Find where the given text appears and provide that cell's center as (x, y) coordinate. 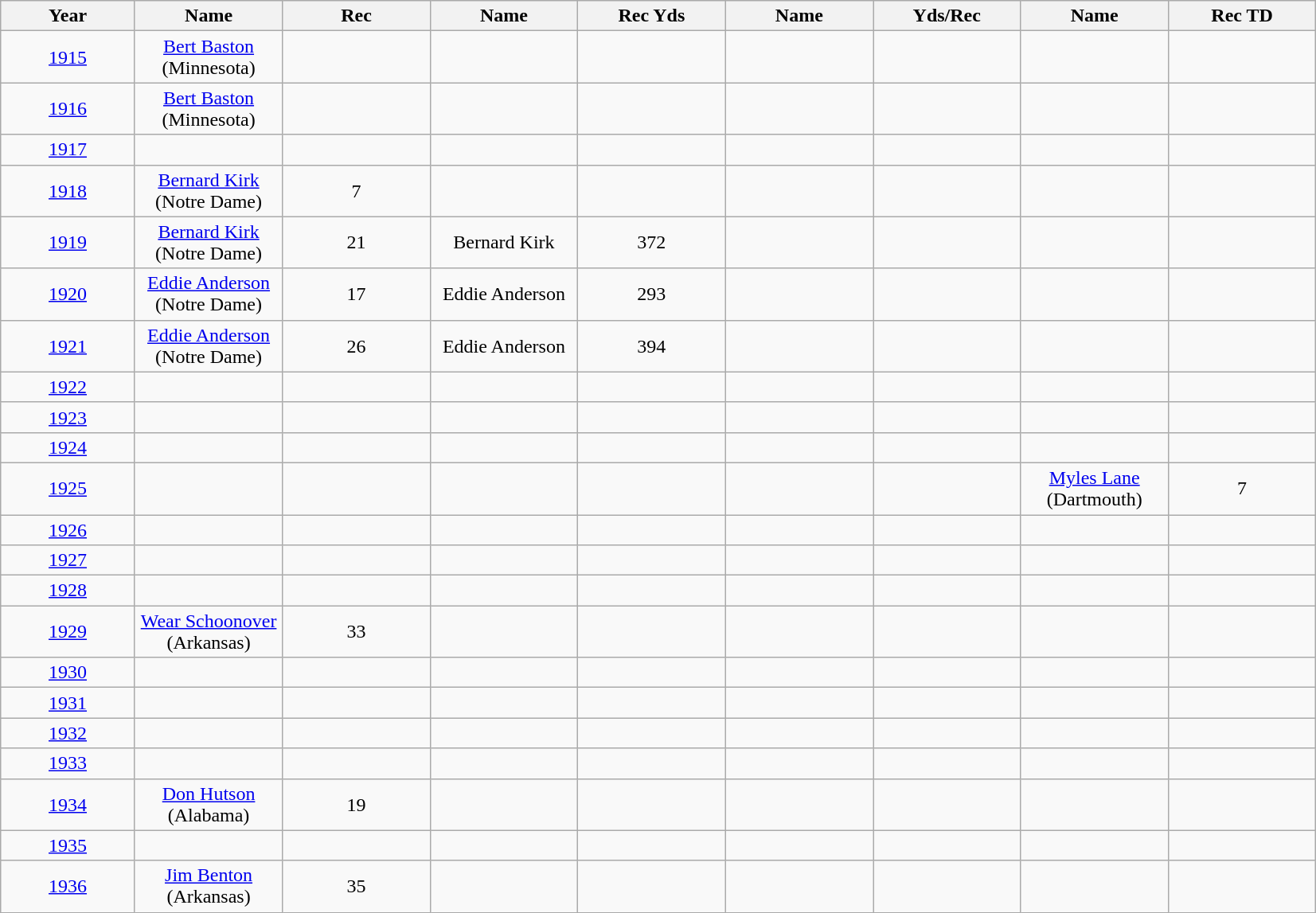
1936 (68, 887)
33 (357, 632)
1922 (68, 387)
Rec TD (1242, 16)
1935 (68, 845)
Yds/Rec (947, 16)
Wear Schoonover(Arkansas) (209, 632)
372 (651, 242)
1925 (68, 489)
1931 (68, 703)
1924 (68, 447)
Rec Yds (651, 16)
1920 (68, 295)
1928 (68, 591)
Rec (357, 16)
Myles Lane(Dartmouth) (1094, 489)
1929 (68, 632)
1930 (68, 673)
1923 (68, 417)
1917 (68, 150)
1918 (68, 191)
1934 (68, 804)
1926 (68, 529)
19 (357, 804)
Bernard Kirk (503, 242)
1916 (68, 108)
Jim Benton(Arkansas) (209, 887)
1915 (68, 57)
1932 (68, 733)
1927 (68, 560)
Year (68, 16)
293 (651, 295)
26 (357, 345)
1919 (68, 242)
1933 (68, 763)
35 (357, 887)
394 (651, 345)
21 (357, 242)
Don Hutson(Alabama) (209, 804)
17 (357, 295)
1921 (68, 345)
